Detect which cell encompasses the target text, then output its (X, Y) center coordinate. 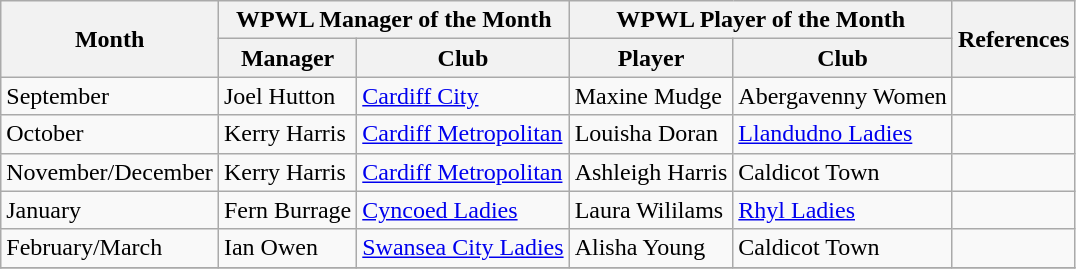
October (110, 134)
Ian Owen (287, 248)
February/March (110, 248)
September (110, 96)
January (110, 210)
Abergavenny Women (843, 96)
Player (651, 58)
Month (110, 39)
WPWL Manager of the Month (394, 20)
Rhyl Ladies (843, 210)
Alisha Young (651, 248)
Llandudno Ladies (843, 134)
Laura Wililams (651, 210)
Maxine Mudge (651, 96)
Cyncoed Ladies (463, 210)
Manager (287, 58)
Ashleigh Harris (651, 172)
Louisha Doran (651, 134)
November/December (110, 172)
Cardiff City (463, 96)
Joel Hutton (287, 96)
References (1014, 39)
Swansea City Ladies (463, 248)
WPWL Player of the Month (760, 20)
Fern Burrage (287, 210)
